Return the (X, Y) coordinate for the center point of the cell that contains the specified text.  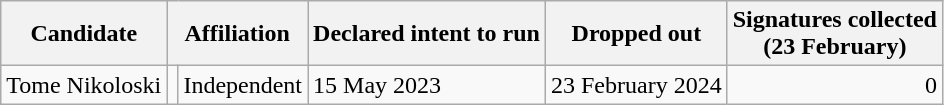
23 February 2024 (636, 85)
Candidate (84, 34)
Declared intent to run (427, 34)
0 (834, 85)
Tome Nikoloski (84, 85)
Signatures collected(23 February) (834, 34)
Independent (243, 85)
Affiliation (238, 34)
Dropped out (636, 34)
15 May 2023 (427, 85)
